Search for the cell housing the specified text and yield its (X, Y) center coordinate. 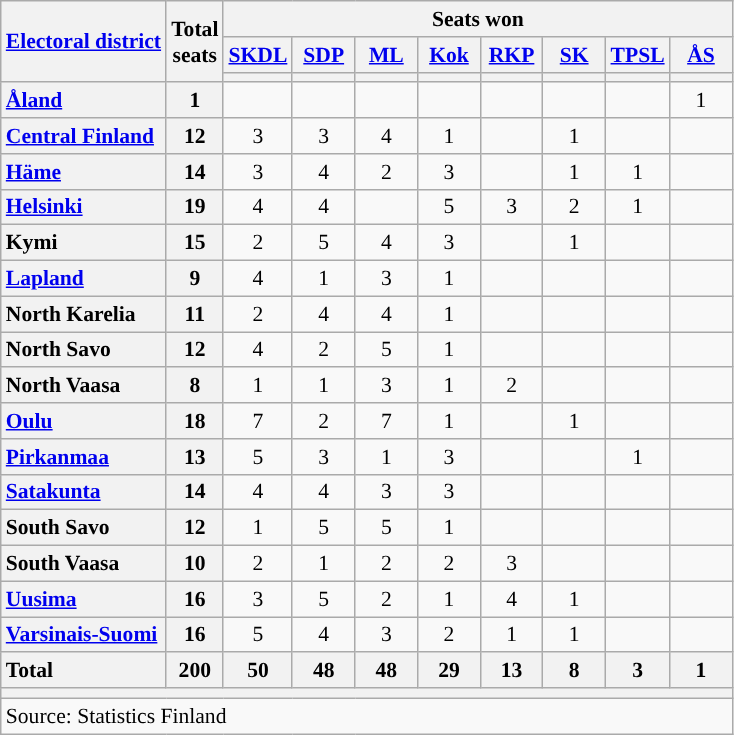
North Savo (84, 350)
SDP (324, 55)
SK (574, 55)
Totalseats (194, 42)
Varsinais-Suomi (84, 635)
Uusima (84, 599)
29 (450, 671)
Kymi (84, 243)
RKP (512, 55)
Åland (84, 101)
Source: Statistics Finland (367, 716)
South Vaasa (84, 564)
15 (194, 243)
Pirkanmaa (84, 457)
11 (194, 314)
South Savo (84, 528)
Central Finland (84, 136)
19 (194, 207)
Kok (450, 55)
TPSL (638, 55)
18 (194, 421)
Seats won (478, 19)
9 (194, 279)
10 (194, 564)
50 (258, 671)
Helsinki (84, 207)
North Karelia (84, 314)
Electoral district (84, 42)
Lapland (84, 279)
SKDL (258, 55)
Oulu (84, 421)
200 (194, 671)
Satakunta (84, 492)
North Vaasa (84, 386)
Total (84, 671)
ÅS (702, 55)
Häme (84, 172)
ML (386, 55)
